Determine the [x, y] coordinate at the center of the cell enclosing the given text.  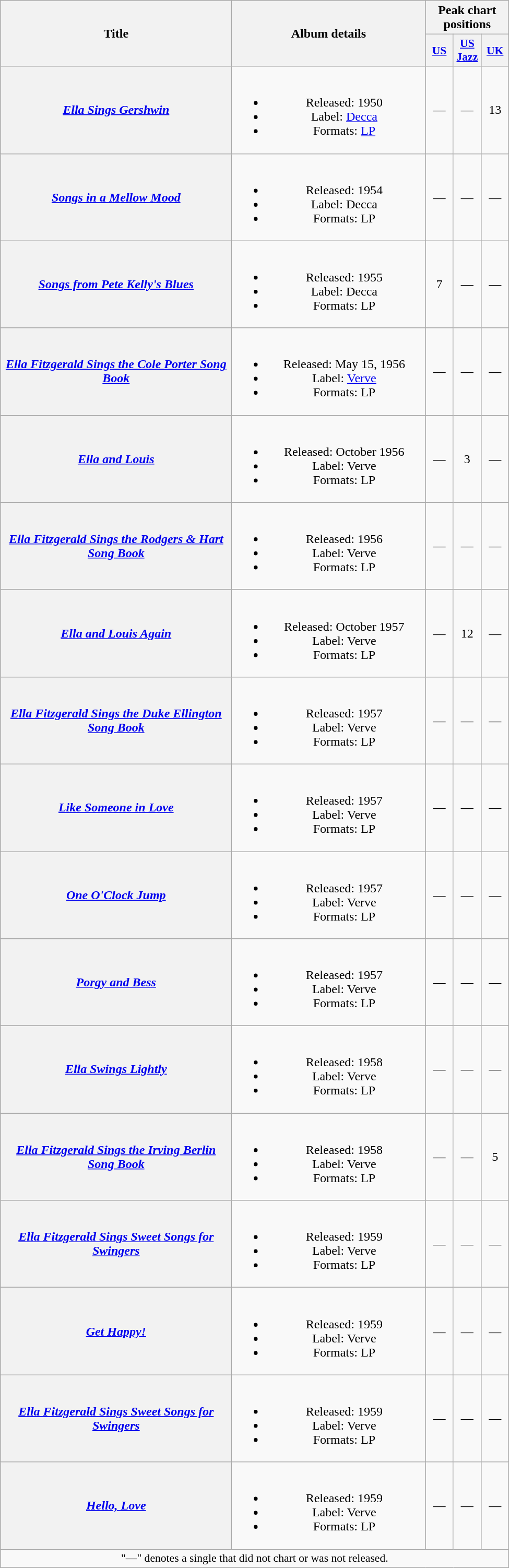
Title [116, 33]
Album details [329, 33]
Ella and Louis Again [116, 633]
Hello, Love [116, 1506]
USJazz [467, 50]
3 [467, 458]
Songs from Pete Kelly's Blues [116, 284]
"—" denotes a single that did not chart or was not released. [255, 1559]
Released: 1950Label: DeccaFormats: LP [329, 110]
Ella Sings Gershwin [116, 110]
UK [495, 50]
US [440, 50]
Ella Swings Lightly [116, 1069]
Get Happy! [116, 1331]
Ella Fitzgerald Sings the Cole Porter Song Book [116, 372]
Ella and Louis [116, 458]
Ella Fitzgerald Sings the Duke Ellington Song Book [116, 721]
Released: October 1956Label: VerveFormats: LP [329, 458]
Peak chart positions [467, 18]
One O'Clock Jump [116, 895]
13 [495, 110]
Ella Fitzgerald Sings the Irving Berlin Song Book [116, 1157]
5 [495, 1157]
Released: May 15, 1956Label: VerveFormats: LP [329, 372]
7 [440, 284]
Released: 1954Label: DeccaFormats: LP [329, 197]
Released: October 1957Label: VerveFormats: LP [329, 633]
Released: 1956Label: VerveFormats: LP [329, 546]
Ella Fitzgerald Sings the Rodgers & Hart Song Book [116, 546]
12 [467, 633]
Released: 1955Label: DeccaFormats: LP [329, 284]
Songs in a Mellow Mood [116, 197]
Like Someone in Love [116, 807]
Porgy and Bess [116, 983]
